Output the (x, y) coordinate of the center of the cell containing the given text.  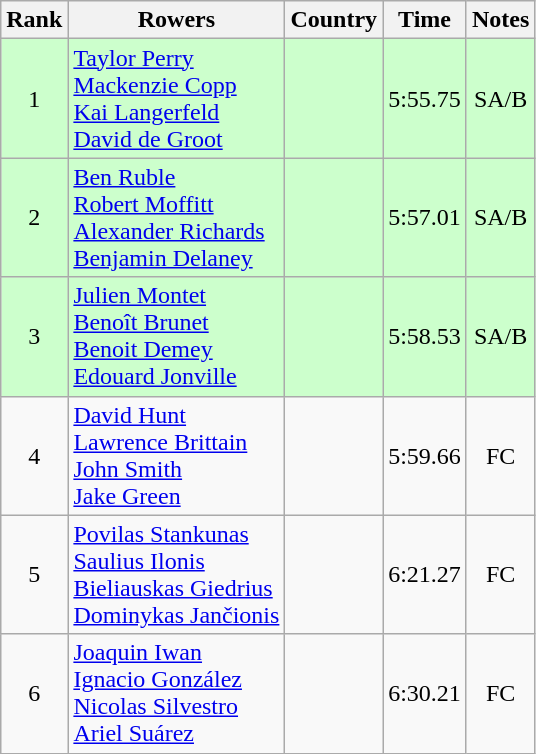
5:55.75 (425, 98)
5 (34, 574)
6:30.21 (425, 694)
5:58.53 (425, 336)
Rowers (176, 20)
Taylor PerryMackenzie CoppKai LangerfeldDavid de Groot (176, 98)
5:57.01 (425, 218)
Joaquin IwanIgnacio GonzálezNicolas SilvestroAriel Suárez (176, 694)
Notes (500, 20)
David HuntLawrence BrittainJohn SmithJake Green (176, 456)
Povilas StankunasSaulius IlonisBieliauskas GiedriusDominykas Jančionis (176, 574)
Time (425, 20)
4 (34, 456)
6 (34, 694)
5:59.66 (425, 456)
6:21.27 (425, 574)
3 (34, 336)
Julien MontetBenoît BrunetBenoit DemeyEdouard Jonville (176, 336)
1 (34, 98)
2 (34, 218)
Rank (34, 20)
Country (334, 20)
Ben RubleRobert MoffittAlexander RichardsBenjamin Delaney (176, 218)
